Scan for the cell matching the given text and deliver its [x, y] coordinate at center. 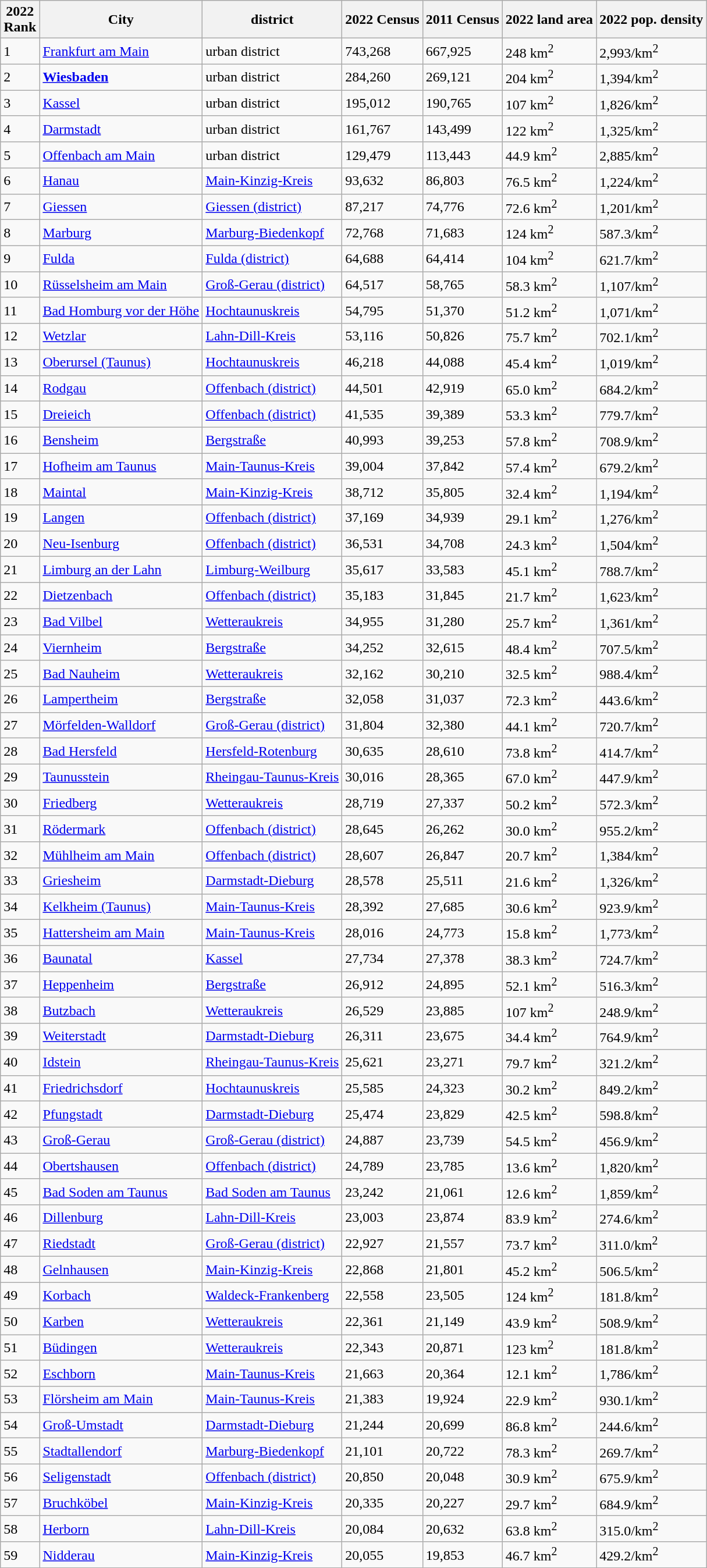
65.0 km2 [549, 389]
26,311 [382, 1037]
86,803 [462, 182]
47 [20, 1244]
1,384/km2 [652, 855]
20 [20, 543]
Limburg an der Lahn [121, 570]
702.1/km2 [652, 336]
Rüsselsheim am Main [121, 285]
Weiterstadt [121, 1037]
1,325/km2 [652, 129]
244.6/km2 [652, 1425]
52.1 km2 [549, 984]
788.7/km2 [652, 570]
1,394/km2 [652, 77]
443.6/km2 [652, 699]
56 [20, 1477]
Viernheim [121, 648]
679.2/km2 [652, 467]
23,271 [462, 1062]
34,939 [462, 518]
Bruchköbel [121, 1503]
12.6 km2 [549, 1192]
Limburg-Weilburg [272, 570]
37 [20, 984]
19,853 [462, 1555]
76.5 km2 [549, 182]
23,242 [382, 1192]
26,912 [382, 984]
21,557 [462, 1244]
25,511 [462, 881]
195,012 [382, 104]
18 [20, 492]
37,169 [382, 518]
1,361/km2 [652, 621]
20,850 [382, 1477]
Baunatal [121, 959]
598.8/km2 [652, 1115]
44,501 [382, 389]
39 [20, 1037]
30.6 km2 [549, 906]
161,767 [382, 129]
55 [20, 1451]
Rödermark [121, 829]
33 [20, 881]
50.2 km2 [549, 803]
45 [20, 1192]
43 [20, 1140]
27,337 [462, 803]
988.4/km2 [652, 674]
20,871 [462, 1347]
684.9/km2 [652, 1503]
Idstein [121, 1062]
1,194/km2 [652, 492]
Pfungstadt [121, 1115]
21,101 [382, 1451]
Griesheim [121, 881]
21,244 [382, 1425]
21,663 [382, 1373]
58.3 km2 [549, 285]
123 km2 [549, 1347]
33,583 [462, 570]
36,531 [382, 543]
269,121 [462, 77]
27,378 [462, 959]
57.4 km2 [549, 467]
28 [20, 752]
31,845 [462, 596]
48.4 km2 [549, 648]
22,868 [382, 1270]
31 [20, 829]
24.3 km2 [549, 543]
35 [20, 933]
23,675 [462, 1037]
75.7 km2 [549, 336]
40,993 [382, 440]
Neu-Isenburg [121, 543]
46.7 km2 [549, 1555]
248 km2 [549, 51]
83.9 km2 [549, 1218]
675.9/km2 [652, 1477]
26 [20, 699]
Seligenstadt [121, 1477]
50 [20, 1322]
23,874 [462, 1218]
72.6 km2 [549, 207]
46 [20, 1218]
Gelnhausen [121, 1270]
129,479 [382, 155]
34.4 km2 [549, 1037]
Friedberg [121, 803]
190,765 [462, 104]
Marburg [121, 233]
Hersfeld-Rotenburg [272, 752]
22,558 [382, 1295]
Bensheim [121, 440]
1,201/km2 [652, 207]
24,773 [462, 933]
Kelkheim (Taunus) [121, 906]
506.5/km2 [652, 1270]
38 [20, 1010]
Darmstadt [121, 129]
1,019/km2 [652, 362]
25,474 [382, 1115]
315.0/km2 [652, 1529]
Butzbach [121, 1010]
1,326/km2 [652, 881]
Fulda [121, 258]
26,529 [382, 1010]
51,370 [462, 311]
79.7 km2 [549, 1062]
15 [20, 414]
41 [20, 1088]
720.7/km2 [652, 725]
11 [20, 311]
22,361 [382, 1322]
City [121, 20]
572.3/km2 [652, 803]
7 [20, 207]
21,801 [462, 1270]
5 [20, 155]
Bad Homburg vor der Höhe [121, 311]
16 [20, 440]
1,504/km2 [652, 543]
24 [20, 648]
25.7 km2 [549, 621]
32,380 [462, 725]
1,820/km2 [652, 1166]
2022Rank [20, 20]
447.9/km2 [652, 777]
8 [20, 233]
53.3 km2 [549, 414]
Oberursel (Taunus) [121, 362]
9 [20, 258]
32,162 [382, 674]
64,414 [462, 258]
587.3/km2 [652, 233]
27,685 [462, 906]
44,088 [462, 362]
42 [20, 1115]
21,061 [462, 1192]
54,795 [382, 311]
19 [20, 518]
23,739 [462, 1140]
Hofheim am Taunus [121, 467]
Mörfelden-Walldorf [121, 725]
41,535 [382, 414]
Korbach [121, 1295]
57.8 km2 [549, 440]
35,617 [382, 570]
34,708 [462, 543]
204 km2 [549, 77]
Nidderau [121, 1555]
13.6 km2 [549, 1166]
30,016 [382, 777]
42.5 km2 [549, 1115]
Bad Hersfeld [121, 752]
21,149 [462, 1322]
27 [20, 725]
13 [20, 362]
23,505 [462, 1295]
849.2/km2 [652, 1088]
25 [20, 674]
48 [20, 1270]
32,615 [462, 648]
45.2 km2 [549, 1270]
516.3/km2 [652, 984]
28,392 [382, 906]
321.2/km2 [652, 1062]
28,016 [382, 933]
284,260 [382, 77]
667,925 [462, 51]
456.9/km2 [652, 1140]
1,786/km2 [652, 1373]
2 [20, 77]
23 [20, 621]
67.0 km2 [549, 777]
29.1 km2 [549, 518]
113,443 [462, 155]
25,621 [382, 1062]
Lampertheim [121, 699]
Fulda (district) [272, 258]
26,262 [462, 829]
30,210 [462, 674]
30.2 km2 [549, 1088]
20,335 [382, 1503]
1,224/km2 [652, 182]
429.2/km2 [652, 1555]
Hattersheim am Main [121, 933]
23,785 [462, 1166]
248.9/km2 [652, 1010]
Langen [121, 518]
34 [20, 906]
Eschborn [121, 1373]
35,183 [382, 596]
72,768 [382, 233]
12.1 km2 [549, 1373]
73.7 km2 [549, 1244]
708.9/km2 [652, 440]
Groß-Gerau [121, 1140]
1,107/km2 [652, 285]
30 [20, 803]
707.5/km2 [652, 648]
Bad Nauheim [121, 674]
23,885 [462, 1010]
57 [20, 1503]
51 [20, 1347]
23,829 [462, 1115]
34,252 [382, 648]
414.7/km2 [652, 752]
955.2/km2 [652, 829]
2,885/km2 [652, 155]
30.0 km2 [549, 829]
Rodgau [121, 389]
72.3 km2 [549, 699]
20,084 [382, 1529]
74,776 [462, 207]
15.8 km2 [549, 933]
28,719 [382, 803]
46,218 [382, 362]
22,927 [382, 1244]
20,699 [462, 1425]
49 [20, 1295]
Wetzlar [121, 336]
764.9/km2 [652, 1037]
508.9/km2 [652, 1322]
Karben [121, 1322]
17 [20, 467]
1 [20, 51]
23,003 [382, 1218]
1,623/km2 [652, 596]
Hanau [121, 182]
Giessen [121, 207]
37,842 [462, 467]
Maintal [121, 492]
50,826 [462, 336]
Riedstadt [121, 1244]
45.4 km2 [549, 362]
86.8 km2 [549, 1425]
73.8 km2 [549, 752]
54 [20, 1425]
104 km2 [549, 258]
31,037 [462, 699]
24,895 [462, 984]
32.5 km2 [549, 674]
274.6/km2 [652, 1218]
28,578 [382, 881]
Frankfurt am Main [121, 51]
43.9 km2 [549, 1322]
Wiesbaden [121, 77]
38.3 km2 [549, 959]
Groß-Umstadt [121, 1425]
1,773/km2 [652, 933]
40 [20, 1062]
44 [20, 1166]
30.9 km2 [549, 1477]
Büdingen [121, 1347]
32.4 km2 [549, 492]
24,887 [382, 1140]
930.1/km2 [652, 1400]
63.8 km2 [549, 1529]
71,683 [462, 233]
44.9 km2 [549, 155]
Herborn [121, 1529]
2011 Census [462, 20]
93,632 [382, 182]
31,280 [462, 621]
2022 land area [549, 20]
87,217 [382, 207]
Heppenheim [121, 984]
684.2/km2 [652, 389]
Friedrichsdorf [121, 1088]
Dillenburg [121, 1218]
20,722 [462, 1451]
31,804 [382, 725]
19,924 [462, 1400]
269.7/km2 [652, 1451]
143,499 [462, 129]
10 [20, 285]
20,632 [462, 1529]
36 [20, 959]
122 km2 [549, 129]
58 [20, 1529]
34,955 [382, 621]
28,610 [462, 752]
779.7/km2 [652, 414]
1,859/km2 [652, 1192]
14 [20, 389]
1,826/km2 [652, 104]
21 [20, 570]
26,847 [462, 855]
20,227 [462, 1503]
64,517 [382, 285]
64,688 [382, 258]
35,805 [462, 492]
district [272, 20]
28,645 [382, 829]
Taunusstein [121, 777]
20.7 km2 [549, 855]
20,048 [462, 1477]
78.3 km2 [549, 1451]
39,389 [462, 414]
25,585 [382, 1088]
52 [20, 1373]
32,058 [382, 699]
59 [20, 1555]
Dietzenbach [121, 596]
Giessen (district) [272, 207]
1,071/km2 [652, 311]
27,734 [382, 959]
Bad Vilbel [121, 621]
311.0/km2 [652, 1244]
22,343 [382, 1347]
42,919 [462, 389]
4 [20, 129]
38,712 [382, 492]
12 [20, 336]
44.1 km2 [549, 725]
32 [20, 855]
30,635 [382, 752]
21.6 km2 [549, 881]
923.9/km2 [652, 906]
29 [20, 777]
21.7 km2 [549, 596]
54.5 km2 [549, 1140]
Obertshausen [121, 1166]
6 [20, 182]
29.7 km2 [549, 1503]
51.2 km2 [549, 311]
Offenbach am Main [121, 155]
24,323 [462, 1088]
724.7/km2 [652, 959]
Dreieich [121, 414]
39,253 [462, 440]
20,055 [382, 1555]
39,004 [382, 467]
Stadtallendorf [121, 1451]
20,364 [462, 1373]
58,765 [462, 285]
2022 pop. density [652, 20]
22.9 km2 [549, 1400]
Waldeck-Frankenberg [272, 1295]
53 [20, 1400]
22 [20, 596]
Flörsheim am Main [121, 1400]
3 [20, 104]
1,276/km2 [652, 518]
Mühlheim am Main [121, 855]
21,383 [382, 1400]
2,993/km2 [652, 51]
53,116 [382, 336]
28,607 [382, 855]
45.1 km2 [549, 570]
28,365 [462, 777]
621.7/km2 [652, 258]
2022 Census [382, 20]
743,268 [382, 51]
24,789 [382, 1166]
